Output the (x, y) coordinate of the center of the cell containing the given text.  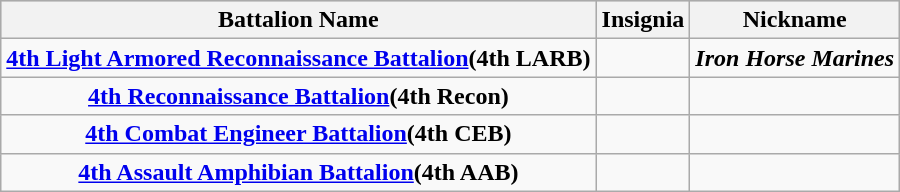
Insignia (643, 20)
4th Reconnaissance Battalion(4th Recon) (298, 96)
4th Combat Engineer Battalion(4th CEB) (298, 134)
Iron Horse Marines (795, 58)
Nickname (795, 20)
Battalion Name (298, 20)
4th Light Armored Reconnaissance Battalion(4th LARB) (298, 58)
4th Assault Amphibian Battalion(4th AAB) (298, 172)
